Return [x, y] of the center of cell containing provided text 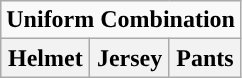
Helmet [46, 58]
Pants [204, 58]
Uniform Combination [121, 20]
Jersey [130, 58]
